Extract the [x, y] coordinate from the center of the cell holding the provided text.  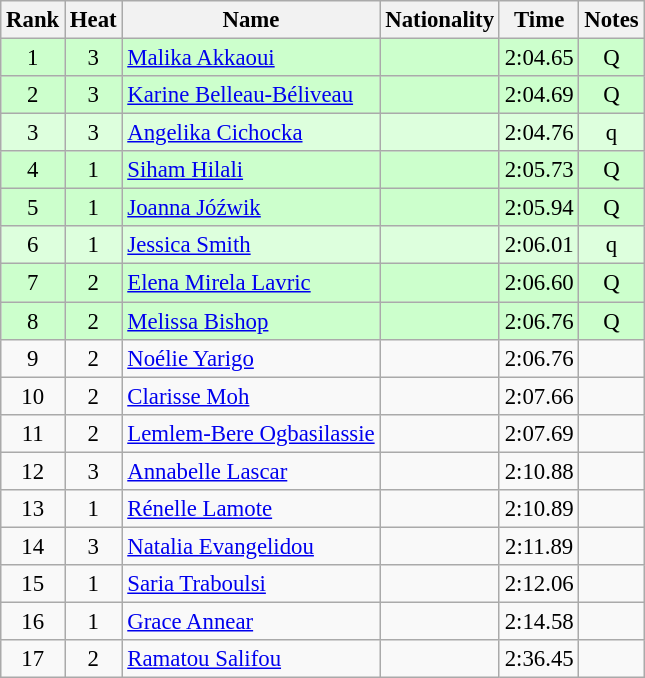
Name [251, 20]
2:04.65 [539, 58]
5 [33, 208]
Grace Annear [251, 621]
17 [33, 659]
2:07.69 [539, 433]
4 [33, 170]
16 [33, 621]
Notes [612, 20]
2:10.89 [539, 509]
Siham Hilali [251, 170]
Clarisse Moh [251, 396]
15 [33, 584]
Jessica Smith [251, 245]
Ramatou Salifou [251, 659]
7 [33, 283]
Karine Belleau-Béliveau [251, 95]
Malika Akkaoui [251, 58]
Melissa Bishop [251, 321]
Annabelle Lascar [251, 471]
2:10.88 [539, 471]
6 [33, 245]
2:06.60 [539, 283]
2:11.89 [539, 546]
Natalia Evangelidou [251, 546]
9 [33, 358]
Noélie Yarigo [251, 358]
Rénelle Lamote [251, 509]
2:14.58 [539, 621]
14 [33, 546]
2:06.01 [539, 245]
13 [33, 509]
Rank [33, 20]
Elena Mirela Lavric [251, 283]
Joanna Jóźwik [251, 208]
2:04.76 [539, 133]
2:12.06 [539, 584]
2:05.94 [539, 208]
Angelika Cichocka [251, 133]
8 [33, 321]
Time [539, 20]
Lemlem-Bere Ogbasilassie [251, 433]
2:07.66 [539, 396]
10 [33, 396]
Nationality [440, 20]
2:36.45 [539, 659]
Heat [94, 20]
2:04.69 [539, 95]
12 [33, 471]
2:05.73 [539, 170]
Saria Traboulsi [251, 584]
11 [33, 433]
